Locate the cell with the specified text and output its [X, Y] center coordinate. 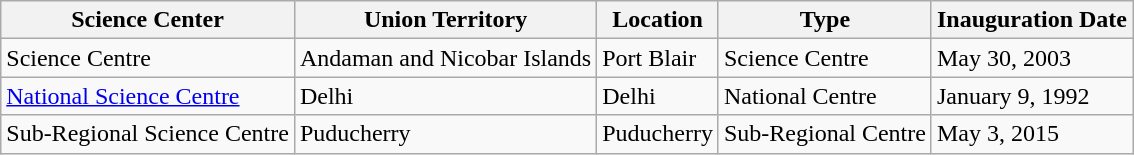
Type [824, 20]
National Centre [824, 96]
Sub-Regional Science Centre [148, 134]
Sub-Regional Centre [824, 134]
Andaman and Nicobar Islands [445, 58]
May 3, 2015 [1032, 134]
Union Territory [445, 20]
National Science Centre [148, 96]
Science Center [148, 20]
May 30, 2003 [1032, 58]
January 9, 1992 [1032, 96]
Port Blair [658, 58]
Location [658, 20]
Inauguration Date [1032, 20]
